From the cell containing the given text, extract its center point as (X, Y) coordinate. 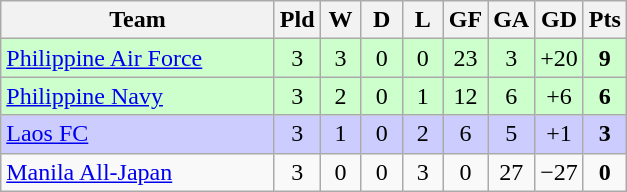
GF (465, 20)
Laos FC (138, 134)
Philippine Air Force (138, 58)
23 (465, 58)
+6 (560, 96)
Philippine Navy (138, 96)
9 (604, 58)
5 (512, 134)
+1 (560, 134)
W (340, 20)
Pld (297, 20)
27 (512, 172)
+20 (560, 58)
Pts (604, 20)
D (382, 20)
−27 (560, 172)
GA (512, 20)
Team (138, 20)
L (422, 20)
GD (560, 20)
12 (465, 96)
Manila All-Japan (138, 172)
